Provide the [x, y] coordinate of the cell's center where the given text is located.  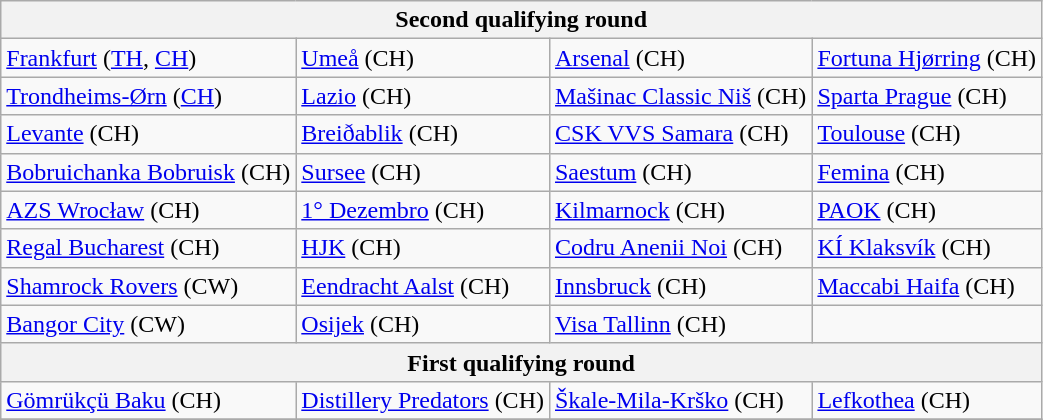
Osijek (CH) [423, 324]
Fortuna Hjørring (CH) [927, 58]
Toulouse (CH) [927, 134]
Regal Bucharest (CH) [148, 248]
Second qualifying round [522, 20]
PAOK (CH) [927, 210]
KÍ Klaksvík (CH) [927, 248]
Lazio (CH) [423, 96]
Škale-Mila-Krško (CH) [680, 400]
Saestum (CH) [680, 172]
Bangor City (CW) [148, 324]
Eendracht Aalst (CH) [423, 286]
Bobruichanka Bobruisk (CH) [148, 172]
Visa Tallinn (CH) [680, 324]
Umeå (CH) [423, 58]
First qualifying round [522, 362]
HJK (CH) [423, 248]
AZS Wrocław (CH) [148, 210]
Levante (CH) [148, 134]
Sparta Prague (CH) [927, 96]
Gömrükçü Baku (CH) [148, 400]
CSK VVS Samara (CH) [680, 134]
Breiðablik (CH) [423, 134]
Maccabi Haifa (CH) [927, 286]
Trondheims-Ørn (CH) [148, 96]
1° Dezembro (CH) [423, 210]
Innsbruck (CH) [680, 286]
Mašinac Classic Niš (CH) [680, 96]
Frankfurt (TH, CH) [148, 58]
Femina (CH) [927, 172]
Kilmarnock (CH) [680, 210]
Codru Anenii Noi (CH) [680, 248]
Lefkothea (CH) [927, 400]
Shamrock Rovers (CW) [148, 286]
Arsenal (CH) [680, 58]
Distillery Predators (CH) [423, 400]
Sursee (CH) [423, 172]
